Identify which cell holds the provided text, then report its [x, y] central coordinate. 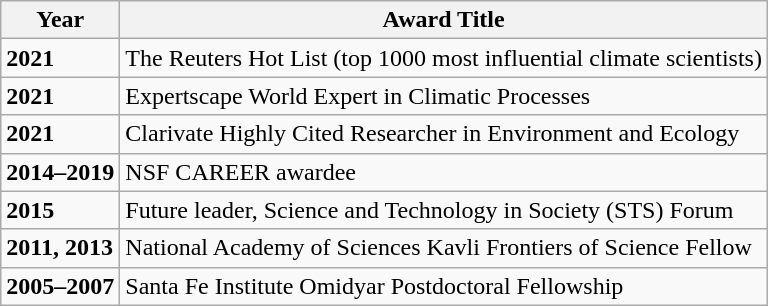
The Reuters Hot List (top 1000 most influential climate scientists) [444, 58]
Expertscape World Expert in Climatic Processes [444, 96]
2014–2019 [60, 172]
Year [60, 20]
National Academy of Sciences Kavli Frontiers of Science Fellow [444, 248]
Clarivate Highly Cited Researcher in Environment and Ecology [444, 134]
Future leader, Science and Technology in Society (STS) Forum [444, 210]
2005–2007 [60, 286]
NSF CAREER awardee [444, 172]
Award Title [444, 20]
2015 [60, 210]
Santa Fe Institute Omidyar Postdoctoral Fellowship [444, 286]
2011, 2013 [60, 248]
